For the text-containing cell, return its midpoint in [X, Y] coordinate format. 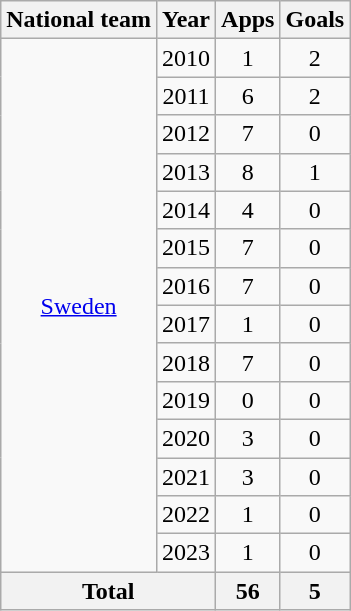
2021 [186, 477]
Apps [248, 20]
2017 [186, 324]
2023 [186, 553]
56 [248, 591]
2013 [186, 172]
4 [248, 210]
Sweden [79, 306]
6 [248, 96]
2016 [186, 286]
2012 [186, 134]
2022 [186, 515]
2020 [186, 438]
2015 [186, 248]
Goals [315, 20]
2011 [186, 96]
Total [108, 591]
2018 [186, 362]
2014 [186, 210]
Year [186, 20]
National team [79, 20]
2019 [186, 400]
2010 [186, 58]
8 [248, 172]
5 [315, 591]
